Determine the [X, Y] coordinate at the center of the cell enclosing the given text.  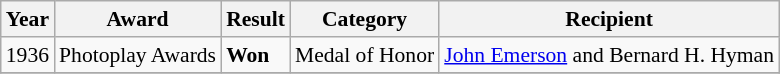
Year [28, 19]
Won [256, 55]
Photoplay Awards [138, 55]
Recipient [609, 19]
1936 [28, 55]
Result [256, 19]
Category [364, 19]
Award [138, 19]
Medal of Honor [364, 55]
John Emerson and Bernard H. Hyman [609, 55]
